Output the (x, y) coordinate of the center of the cell containing the given text.  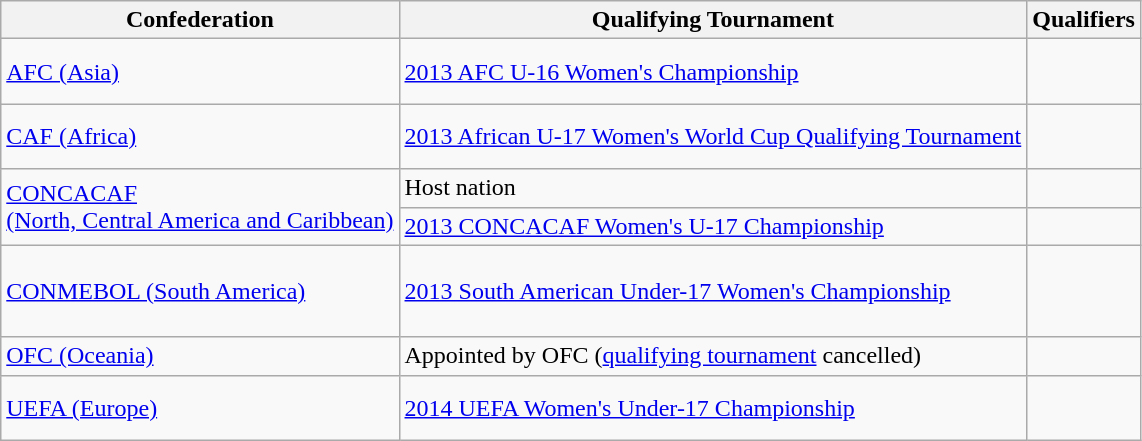
Confederation (200, 20)
CAF (Africa) (200, 136)
AFC (Asia) (200, 72)
Host nation (713, 188)
Appointed by OFC (qualifying tournament cancelled) (713, 356)
CONCACAF(North, Central America and Caribbean) (200, 207)
2013 CONCACAF Women's U-17 Championship (713, 226)
OFC (Oceania) (200, 356)
UEFA (Europe) (200, 408)
2013 AFC U-16 Women's Championship (713, 72)
Qualifying Tournament (713, 20)
2013 South American Under-17 Women's Championship (713, 291)
2013 African U-17 Women's World Cup Qualifying Tournament (713, 136)
2014 UEFA Women's Under-17 Championship (713, 408)
CONMEBOL (South America) (200, 291)
Qualifiers (1084, 20)
